Return the [x, y] coordinate for the center point of the cell that contains the specified text.  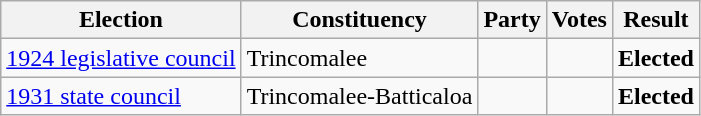
Trincomalee-Batticaloa [360, 96]
Votes [579, 20]
1924 legislative council [121, 58]
Result [656, 20]
1931 state council [121, 96]
Election [121, 20]
Constituency [360, 20]
Party [512, 20]
Trincomalee [360, 58]
